Find where the given text appears and provide that cell's center as [x, y] coordinate. 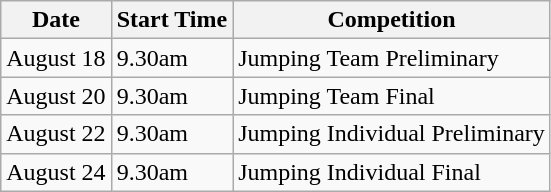
Jumping Team Preliminary [392, 58]
Date [56, 20]
August 20 [56, 96]
Jumping Team Final [392, 96]
August 18 [56, 58]
August 24 [56, 172]
Competition [392, 20]
August 22 [56, 134]
Jumping Individual Final [392, 172]
Start Time [172, 20]
Jumping Individual Preliminary [392, 134]
